Extract the [X, Y] coordinate from the center of the cell holding the provided text.  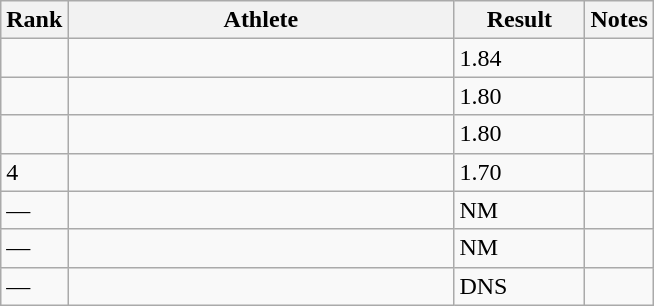
Result [520, 20]
Rank [34, 20]
4 [34, 172]
DNS [520, 286]
1.84 [520, 58]
Notes [619, 20]
1.70 [520, 172]
Athlete [261, 20]
